From the cell containing the given text, extract its center point as (X, Y) coordinate. 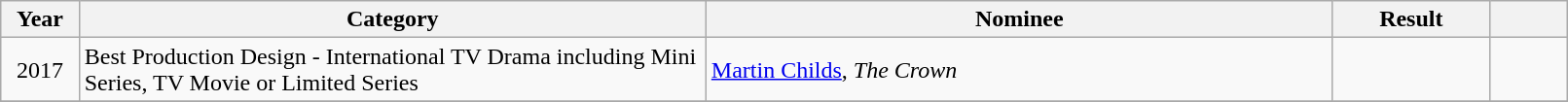
Year (40, 19)
Best Production Design - International TV Drama including Mini Series, TV Movie or Limited Series (392, 70)
Nominee (1019, 19)
Result (1411, 19)
2017 (40, 70)
Martin Childs, The Crown (1019, 70)
Category (392, 19)
